From the cell containing the given text, extract its center point as (X, Y) coordinate. 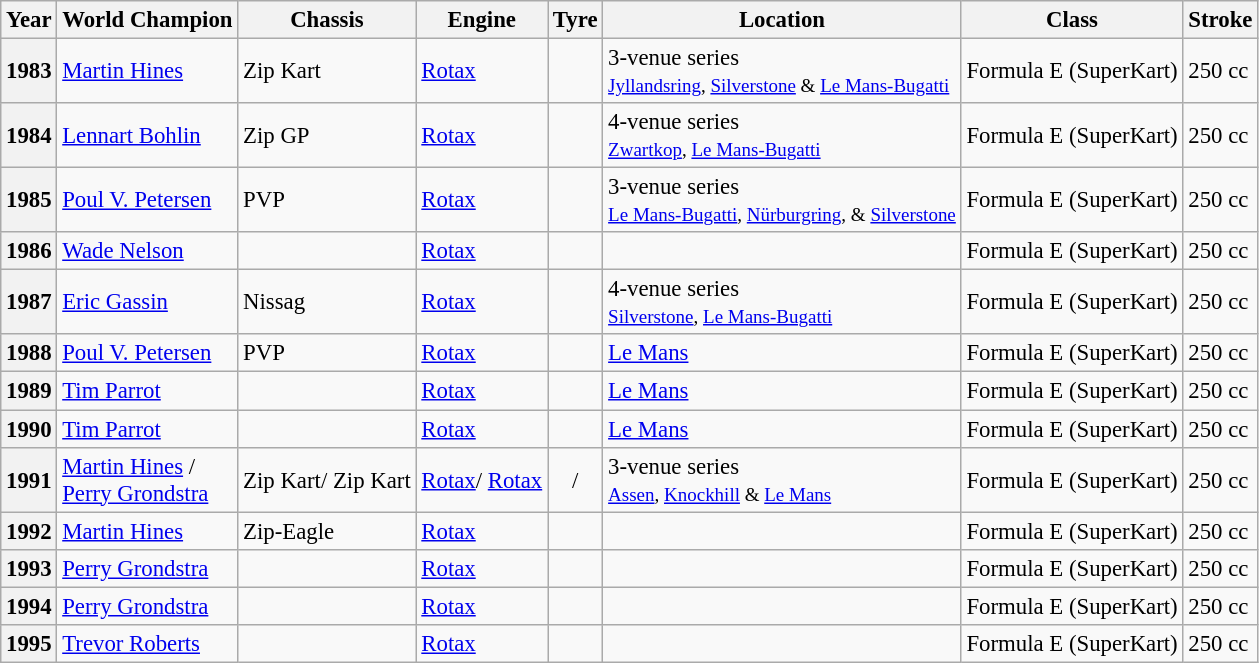
Zip-Eagle (327, 531)
1989 (29, 391)
1992 (29, 531)
Trevor Roberts (148, 644)
1985 (29, 200)
1994 (29, 606)
1993 (29, 568)
Tyre (576, 20)
1984 (29, 136)
1986 (29, 251)
Zip GP (327, 136)
Location (782, 20)
Martin Hines / Perry Grondstra (148, 480)
1988 (29, 353)
Lennart Bohlin (148, 136)
Zip Kart/ Zip Kart (327, 480)
1987 (29, 302)
3-venue series Assen, Knockhill & Le Mans (782, 480)
World Champion (148, 20)
Year (29, 20)
1990 (29, 429)
Rotax/ Rotax (482, 480)
1991 (29, 480)
Nissag (327, 302)
Class (1072, 20)
Wade Nelson (148, 251)
1983 (29, 72)
3-venue series Jyllandsring, Silverstone & Le Mans-Bugatti (782, 72)
1995 (29, 644)
Chassis (327, 20)
4-venue series Silverstone, Le Mans-Bugatti (782, 302)
Eric Gassin (148, 302)
Zip Kart (327, 72)
4-venue series Zwartkop, Le Mans-Bugatti (782, 136)
Stroke (1220, 20)
3-venue series Le Mans-Bugatti, Nürburgring, & Silverstone (782, 200)
Engine (482, 20)
/ (576, 480)
